From the cell containing the given text, extract its center point as (X, Y) coordinate. 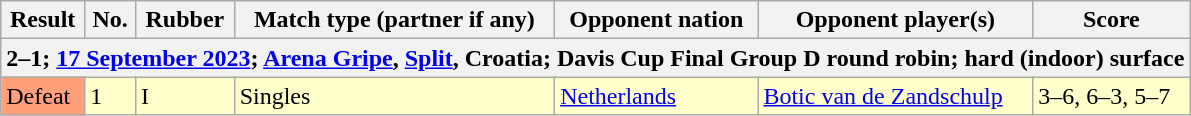
Botic van de Zandschulp (896, 96)
2–1; 17 September 2023; Arena Gripe, Split, Croatia; Davis Cup Final Group D round robin; hard (indoor) surface (596, 58)
Rubber (186, 20)
Score (1112, 20)
I (186, 96)
Match type (partner if any) (394, 20)
Result (43, 20)
Opponent nation (656, 20)
1 (110, 96)
Opponent player(s) (896, 20)
3–6, 6–3, 5–7 (1112, 96)
Netherlands (656, 96)
No. (110, 20)
Singles (394, 96)
Defeat (43, 96)
